Scan for the cell matching the given text and deliver its [X, Y] coordinate at center. 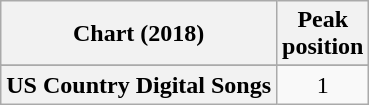
1 [323, 85]
US Country Digital Songs [139, 85]
Chart (2018) [139, 34]
Peak position [323, 34]
